For the text-containing cell, return its midpoint in (x, y) coordinate format. 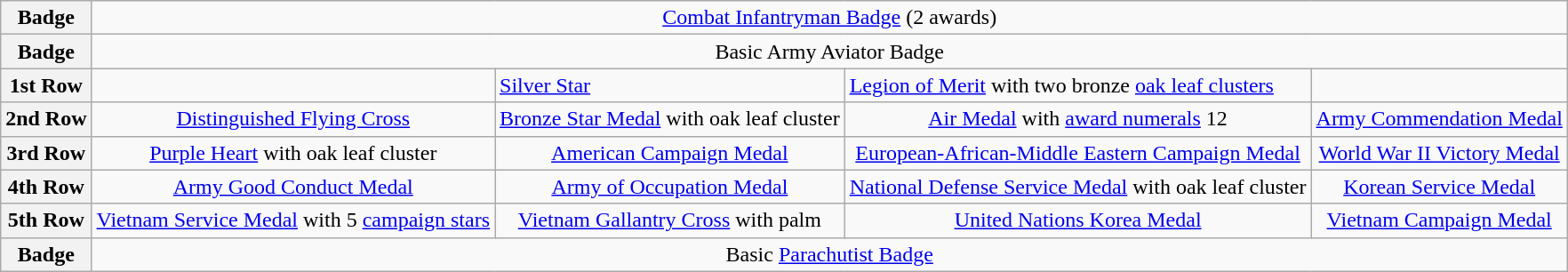
3rd Row (46, 153)
Purple Heart with oak leaf cluster (293, 153)
Distinguished Flying Cross (293, 119)
Basic Army Aviator Badge (829, 52)
Combat Infantryman Badge (2 awards) (829, 18)
Army Commendation Medal (1439, 119)
2nd Row (46, 119)
Army Good Conduct Medal (293, 187)
4th Row (46, 187)
World War II Victory Medal (1439, 153)
American Campaign Medal (670, 153)
Vietnam Service Medal with 5 campaign stars (293, 220)
Vietnam Campaign Medal (1439, 220)
1st Row (46, 85)
Korean Service Medal (1439, 187)
Air Medal with award numerals 12 (1077, 119)
National Defense Service Medal with oak leaf cluster (1077, 187)
United Nations Korea Medal (1077, 220)
Army of Occupation Medal (670, 187)
Bronze Star Medal with oak leaf cluster (670, 119)
Vietnam Gallantry Cross with palm (670, 220)
Silver Star (670, 85)
Legion of Merit with two bronze oak leaf clusters (1077, 85)
European-African-Middle Eastern Campaign Medal (1077, 153)
Basic Parachutist Badge (829, 254)
5th Row (46, 220)
